Output the [X, Y] coordinate of the center of the cell containing the given text.  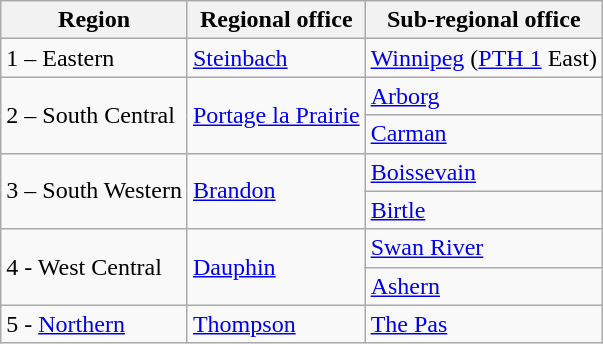
1 – Eastern [94, 58]
The Pas [484, 324]
Birtle [484, 210]
Sub-regional office [484, 20]
Dauphin [276, 267]
Portage la Prairie [276, 115]
2 – South Central [94, 115]
Swan River [484, 248]
Winnipeg (PTH 1 East) [484, 58]
Arborg [484, 96]
Carman [484, 134]
Region [94, 20]
Regional office [276, 20]
4 - West Central [94, 267]
Brandon [276, 191]
5 - Northern [94, 324]
Ashern [484, 286]
3 – South Western [94, 191]
Thompson [276, 324]
Steinbach [276, 58]
Boissevain [484, 172]
